Find where the given text appears and provide that cell's center as [X, Y] coordinate. 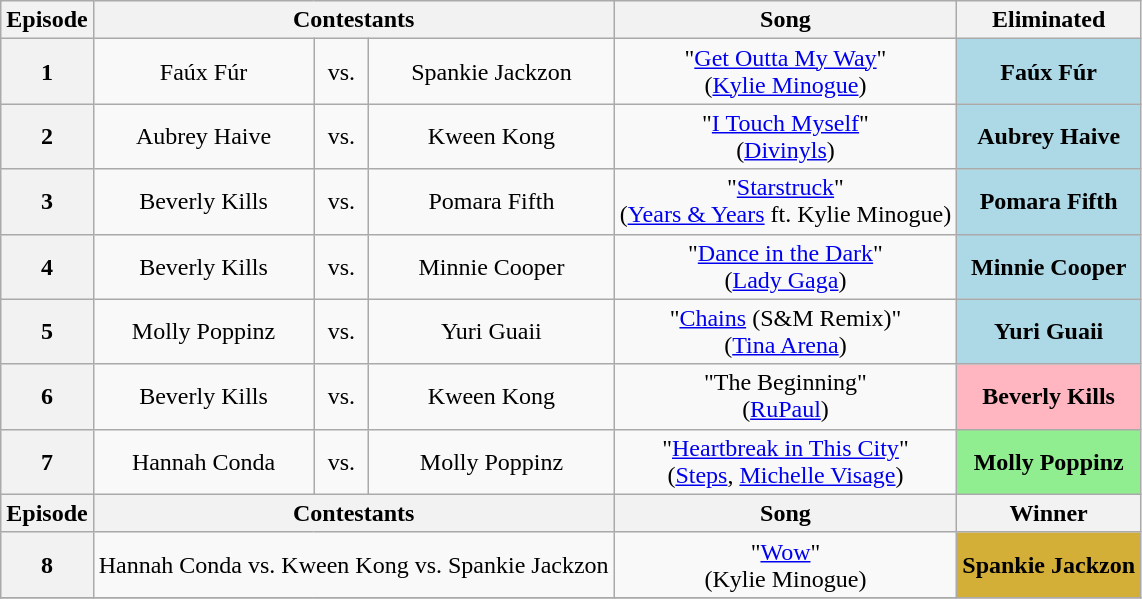
1 [47, 72]
"The Beginning"(RuPaul) [786, 396]
"Starstruck"(Years & Years ft. Kylie Minogue) [786, 202]
"Chains (S&M Remix)"(Tina Arena) [786, 332]
5 [47, 332]
4 [47, 266]
"Dance in the Dark"(Lady Gaga) [786, 266]
2 [47, 136]
3 [47, 202]
6 [47, 396]
"I Touch Myself"(Divinyls) [786, 136]
"Get Outta My Way"(Kylie Minogue) [786, 72]
Hannah Conda [204, 462]
"Heartbreak in This City"(Steps, Michelle Visage) [786, 462]
"Wow"(Kylie Minogue) [786, 564]
Hannah Conda vs. Kween Kong vs. Spankie Jackzon [354, 564]
Eliminated [1049, 20]
8 [47, 564]
Winner [1049, 513]
7 [47, 462]
